Return [X, Y] of the center of cell containing provided text 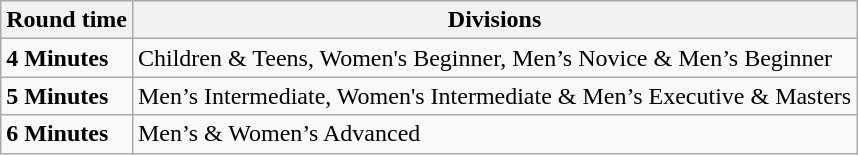
5 Minutes [67, 96]
Round time [67, 20]
4 Minutes [67, 58]
Children & Teens, Women's Beginner, Men’s Novice & Men’s Beginner [494, 58]
Men’s Intermediate, Women's Intermediate & Men’s Executive & Masters [494, 96]
6 Minutes [67, 134]
Men’s & Women’s Advanced [494, 134]
Divisions [494, 20]
